Extract the [x, y] coordinate from the center of the cell holding the provided text.  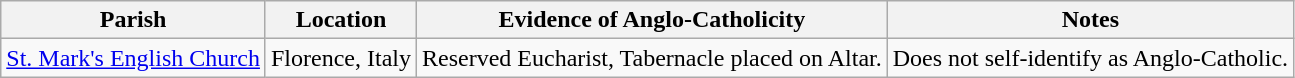
Notes [1090, 20]
Florence, Italy [340, 58]
Location [340, 20]
Reserved Eucharist, Tabernacle placed on Altar. [652, 58]
St. Mark's English Church [134, 58]
Evidence of Anglo-Catholicity [652, 20]
Does not self-identify as Anglo-Catholic. [1090, 58]
Parish [134, 20]
